Scan for the cell matching the given text and deliver its [X, Y] coordinate at center. 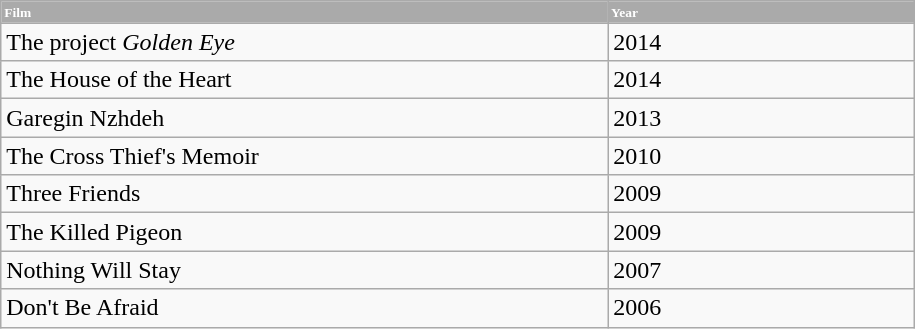
2010 [762, 156]
Three Friends [304, 194]
Garegin Nzhdeh [304, 118]
2007 [762, 270]
Nothing Will Stay [304, 270]
2006 [762, 308]
The Killed Pigeon [304, 232]
Don't Be Afraid [304, 308]
The House of the Heart [304, 80]
Film [304, 12]
2013 [762, 118]
The Cross Thief's Memoir [304, 156]
Year [762, 12]
The project Golden Eye [304, 42]
